Search for the cell housing the specified text and yield its [x, y] center coordinate. 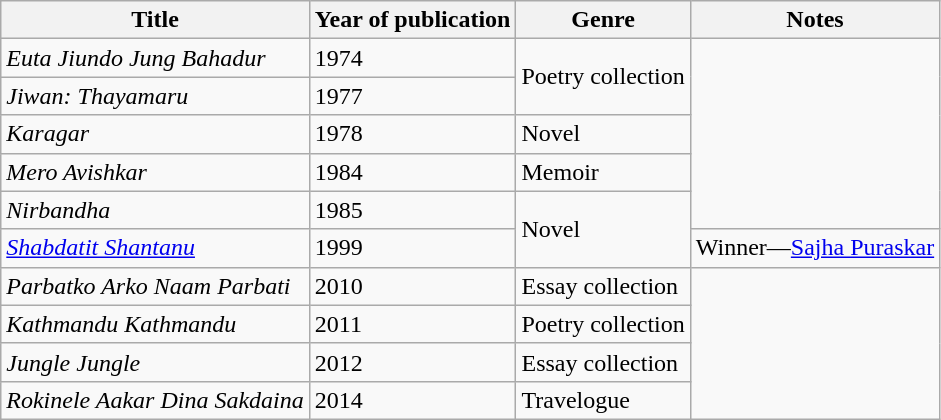
Title [156, 20]
Year of publication [412, 20]
1974 [412, 58]
Shabdatit Shantanu [156, 248]
1977 [412, 96]
1984 [412, 172]
1978 [412, 134]
Memoir [603, 172]
Kathmandu Kathmandu [156, 324]
Rokinele Aakar Dina Sakdaina [156, 400]
Genre [603, 20]
2010 [412, 286]
1985 [412, 210]
Jungle Jungle [156, 362]
Parbatko Arko Naam Parbati [156, 286]
Notes [814, 20]
2012 [412, 362]
Jiwan: Thayamaru [156, 96]
Travelogue [603, 400]
2011 [412, 324]
Mero Avishkar [156, 172]
Karagar [156, 134]
Winner—Sajha Puraskar [814, 248]
1999 [412, 248]
2014 [412, 400]
Nirbandha [156, 210]
Euta Jiundo Jung Bahadur [156, 58]
